Find where the given text appears and provide that cell's center as (X, Y) coordinate. 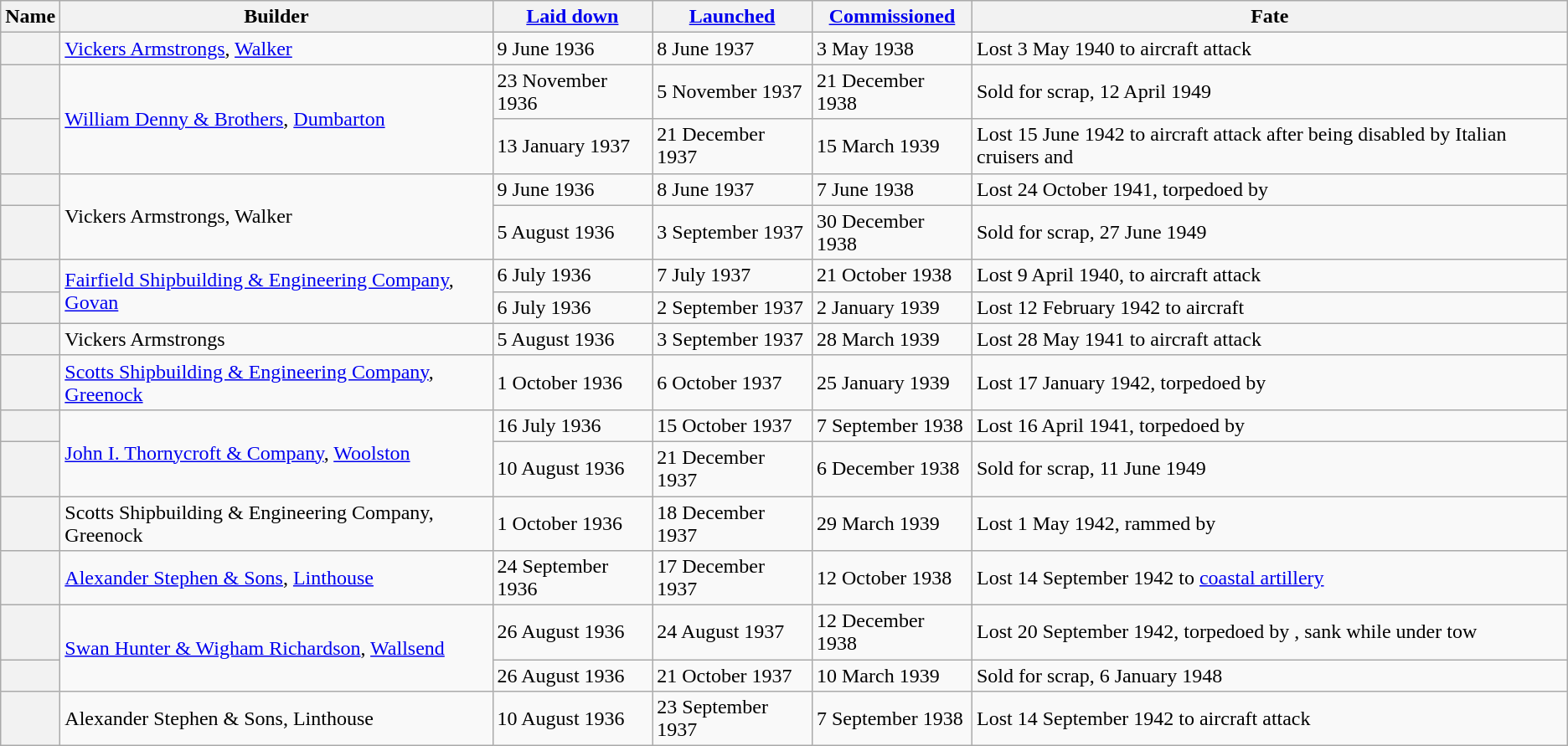
Swan Hunter & Wigham Richardson, Wallsend (276, 648)
Lost 1 May 1942, rammed by (1270, 522)
6 December 1938 (891, 469)
5 November 1937 (732, 92)
28 March 1939 (891, 339)
Fairfield Shipbuilding & Engineering Company, Govan (276, 291)
18 December 1937 (732, 522)
16 July 1936 (573, 425)
Lost 3 May 1940 to aircraft attack (1270, 49)
Lost 20 September 1942, torpedoed by , sank while under tow (1270, 633)
Lost 14 September 1942 to aircraft attack (1270, 718)
2 September 1937 (732, 307)
Lost 24 October 1941, torpedoed by (1270, 189)
Laid down (573, 17)
12 December 1938 (891, 633)
Lost 14 September 1942 to coastal artillery (1270, 578)
Launched (732, 17)
Lost 12 February 1942 to aircraft (1270, 307)
Sold for scrap, 6 January 1948 (1270, 676)
21 December 1938 (891, 92)
Lost 17 January 1942, torpedoed by (1270, 382)
Name (30, 17)
Sold for scrap, 11 June 1949 (1270, 469)
Lost 9 April 1940, to aircraft attack (1270, 275)
John I. Thornycroft & Company, Woolston (276, 452)
William Denny & Brothers, Dumbarton (276, 119)
12 October 1938 (891, 578)
17 December 1937 (732, 578)
Sold for scrap, 27 June 1949 (1270, 233)
15 March 1939 (891, 146)
Lost 15 June 1942 to aircraft attack after being disabled by Italian cruisers and (1270, 146)
24 August 1937 (732, 633)
15 October 1937 (732, 425)
21 October 1938 (891, 275)
21 October 1937 (732, 676)
23 September 1937 (732, 718)
24 September 1936 (573, 578)
3 May 1938 (891, 49)
23 November 1936 (573, 92)
6 October 1937 (732, 382)
30 December 1938 (891, 233)
Lost 16 April 1941, torpedoed by (1270, 425)
Lost 28 May 1941 to aircraft attack (1270, 339)
Vickers Armstrongs (276, 339)
7 July 1937 (732, 275)
13 January 1937 (573, 146)
Commissioned (891, 17)
10 March 1939 (891, 676)
2 January 1939 (891, 307)
25 January 1939 (891, 382)
Fate (1270, 17)
Sold for scrap, 12 April 1949 (1270, 92)
7 June 1938 (891, 189)
29 March 1939 (891, 522)
Builder (276, 17)
